Return the (x, y) coordinate for the center point of the cell that contains the specified text.  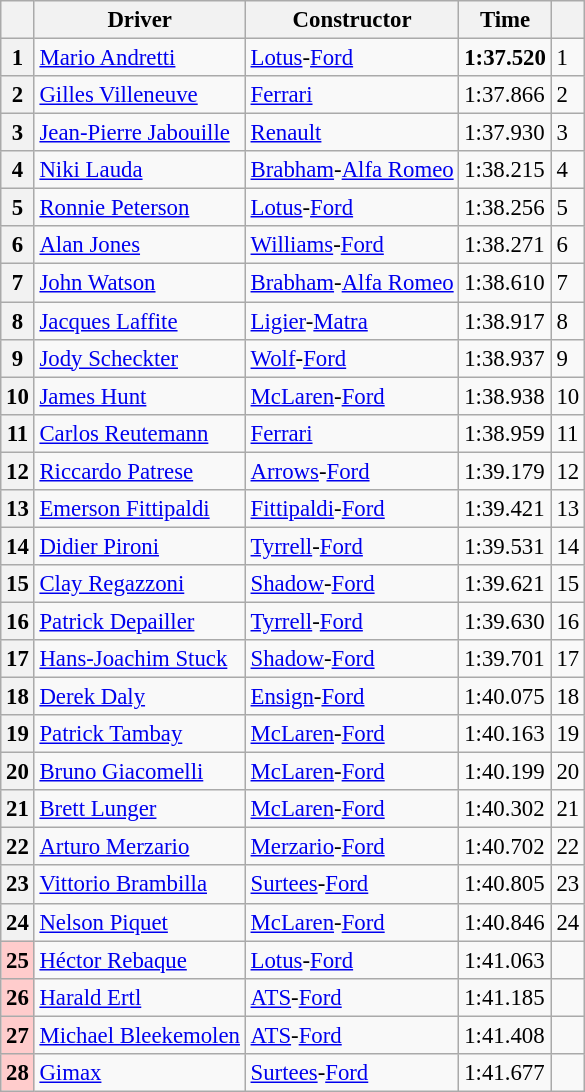
1:41.063 (505, 960)
Vittorio Brambilla (140, 885)
1:39.621 (505, 584)
1:40.075 (505, 697)
Arturo Merzario (140, 847)
1:41.408 (505, 1035)
Alan Jones (140, 245)
27 (18, 1035)
Héctor Rebaque (140, 960)
1:39.701 (505, 659)
Patrick Tambay (140, 734)
1:40.846 (505, 922)
Jean-Pierre Jabouille (140, 133)
Derek Daly (140, 697)
1:38.271 (505, 245)
1:40.805 (505, 885)
Wolf-Ford (352, 358)
Ronnie Peterson (140, 208)
1:39.179 (505, 471)
John Watson (140, 283)
James Hunt (140, 396)
1:37.930 (505, 133)
Ligier-Matra (352, 321)
1:38.917 (505, 321)
1:39.421 (505, 509)
Fittipaldi-Ford (352, 509)
1:39.531 (505, 546)
Renault (352, 133)
1:38.610 (505, 283)
Brett Lunger (140, 809)
Williams-Ford (352, 245)
Nelson Piquet (140, 922)
Emerson Fittipaldi (140, 509)
1:37.866 (505, 95)
Clay Regazzoni (140, 584)
25 (18, 960)
1:40.302 (505, 809)
26 (18, 997)
Merzario-Ford (352, 847)
1:38.938 (505, 396)
Arrows-Ford (352, 471)
1:38.937 (505, 358)
Bruno Giacomelli (140, 772)
Driver (140, 20)
Ensign-Ford (352, 697)
Gimax (140, 1073)
Harald Ertl (140, 997)
1:40.199 (505, 772)
Riccardo Patrese (140, 471)
1:39.630 (505, 621)
Mario Andretti (140, 58)
Jacques Laffite (140, 321)
1:40.702 (505, 847)
Gilles Villeneuve (140, 95)
Carlos Reutemann (140, 433)
1:40.163 (505, 734)
Niki Lauda (140, 170)
Time (505, 20)
Didier Pironi (140, 546)
Patrick Depailler (140, 621)
Hans-Joachim Stuck (140, 659)
28 (18, 1073)
1:38.959 (505, 433)
1:38.215 (505, 170)
1:37.520 (505, 58)
1:41.677 (505, 1073)
Jody Scheckter (140, 358)
Constructor (352, 20)
Michael Bleekemolen (140, 1035)
1:38.256 (505, 208)
1:41.185 (505, 997)
